Identify which cell holds the provided text, then report its (x, y) central coordinate. 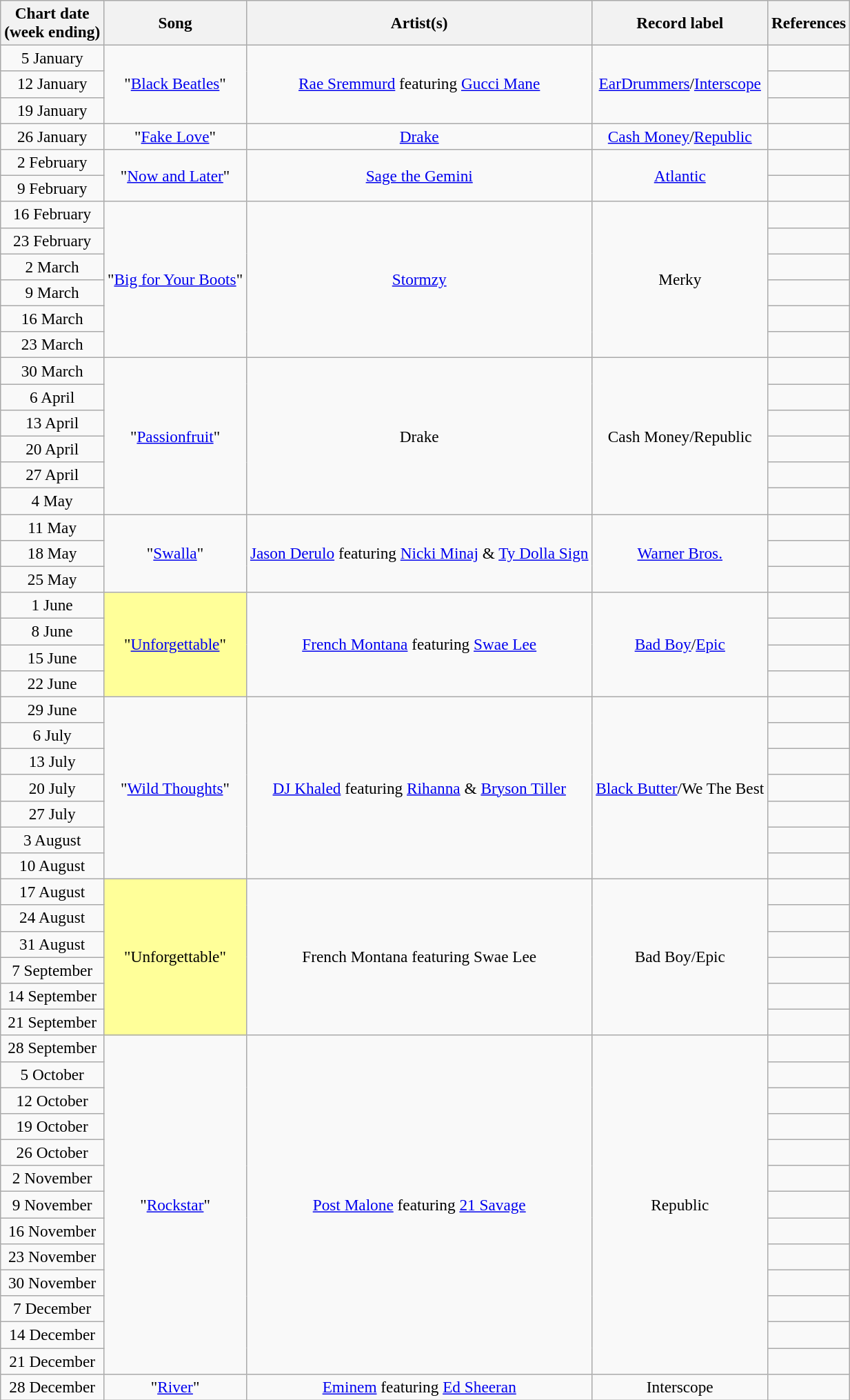
9 February (52, 188)
2 March (52, 266)
Record label (680, 22)
27 July (52, 814)
20 April (52, 449)
7 December (52, 1309)
9 March (52, 292)
13 July (52, 761)
12 October (52, 1100)
1 June (52, 605)
12 January (52, 84)
23 March (52, 345)
30 March (52, 370)
11 May (52, 527)
26 October (52, 1152)
2 November (52, 1179)
21 December (52, 1361)
2 February (52, 162)
"Big for Your Boots" (175, 280)
"Fake Love" (175, 136)
Atlantic (680, 175)
28 September (52, 1048)
Republic (680, 1204)
27 April (52, 475)
30 November (52, 1283)
19 January (52, 110)
16 November (52, 1230)
Song (175, 22)
9 November (52, 1204)
3 August (52, 839)
16 February (52, 214)
Artist(s) (419, 22)
20 July (52, 788)
"Rockstar" (175, 1204)
Rae Sremmurd featuring Gucci Mane (419, 84)
19 October (52, 1126)
17 August (52, 892)
6 July (52, 735)
Interscope (680, 1387)
"Black Beatles" (175, 84)
23 November (52, 1257)
"River" (175, 1387)
"Swalla" (175, 553)
Post Malone featuring 21 Savage (419, 1204)
Warner Bros. (680, 553)
14 December (52, 1334)
DJ Khaled featuring Rihanna & Bryson Tiller (419, 788)
26 January (52, 136)
5 January (52, 58)
"Passionfruit" (175, 436)
31 August (52, 944)
Sage the Gemini (419, 175)
4 May (52, 501)
25 May (52, 579)
29 June (52, 710)
References (809, 22)
7 September (52, 970)
15 June (52, 657)
Chart date(week ending) (52, 22)
Merky (680, 280)
18 May (52, 553)
Eminem featuring Ed Sheeran (419, 1387)
"Wild Thoughts" (175, 788)
EarDrummers/Interscope (680, 84)
14 September (52, 996)
5 October (52, 1074)
23 February (52, 241)
24 August (52, 918)
Black Butter/We The Best (680, 788)
21 September (52, 1022)
22 June (52, 683)
10 August (52, 866)
8 June (52, 631)
28 December (52, 1387)
6 April (52, 397)
Stormzy (419, 280)
"Now and Later" (175, 175)
16 March (52, 319)
Jason Derulo featuring Nicki Minaj & Ty Dolla Sign (419, 553)
13 April (52, 423)
